Extract the [X, Y] coordinate from the center of the cell holding the provided text.  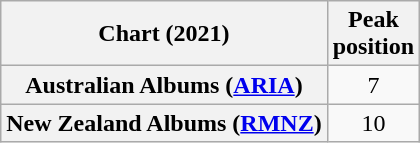
New Zealand Albums (RMNZ) [164, 123]
Australian Albums (ARIA) [164, 85]
Peakposition [373, 34]
Chart (2021) [164, 34]
7 [373, 85]
10 [373, 123]
